Pinpoint the cell where the given text exists, returning its (X, Y) midpoint coordinate. 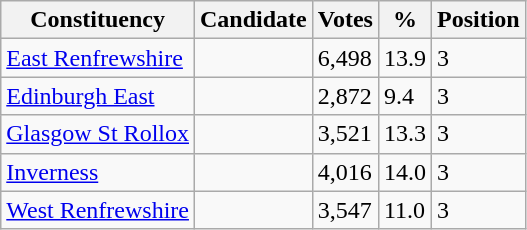
West Renfrewshire (98, 210)
11.0 (404, 210)
Constituency (98, 20)
6,498 (345, 58)
4,016 (345, 172)
2,872 (345, 96)
Votes (345, 20)
14.0 (404, 172)
3,521 (345, 134)
13.9 (404, 58)
% (404, 20)
Glasgow St Rollox (98, 134)
9.4 (404, 96)
Inverness (98, 172)
Edinburgh East (98, 96)
East Renfrewshire (98, 58)
Position (479, 20)
13.3 (404, 134)
Candidate (254, 20)
3,547 (345, 210)
